Return the (X, Y) coordinate for the center point of the cell that contains the specified text.  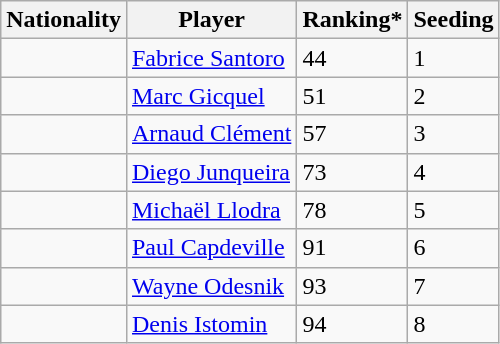
Arnaud Clément (211, 134)
6 (454, 248)
Nationality (64, 20)
Diego Junqueira (211, 172)
Denis Istomin (211, 324)
Michaël Llodra (211, 210)
Paul Capdeville (211, 248)
1 (454, 58)
4 (454, 172)
Player (211, 20)
5 (454, 210)
78 (352, 210)
Marc Gicquel (211, 96)
44 (352, 58)
3 (454, 134)
Fabrice Santoro (211, 58)
8 (454, 324)
91 (352, 248)
73 (352, 172)
Seeding (454, 20)
93 (352, 286)
94 (352, 324)
7 (454, 286)
2 (454, 96)
Wayne Odesnik (211, 286)
Ranking* (352, 20)
51 (352, 96)
57 (352, 134)
